Capture the cell that displays the provided text and extract its [x, y] central coordinate. 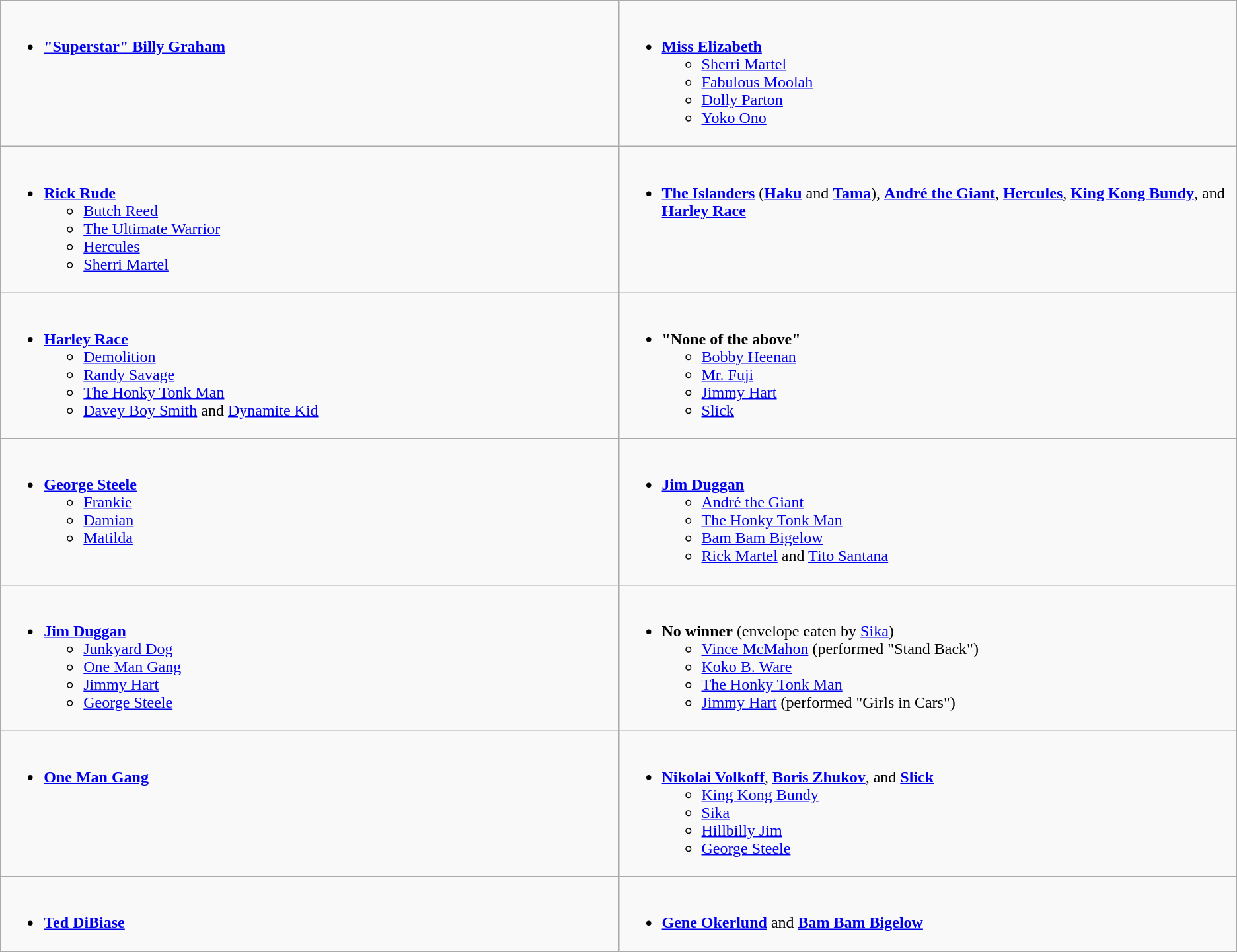
"Superstar" Billy Graham [309, 74]
One Man Gang [309, 803]
The Islanders (Haku and Tama), André the Giant, Hercules, King Kong Bundy, and Harley Race [928, 219]
No winner (envelope eaten by Sika)Vince McMahon (performed "Stand Back")Koko B. WareThe Honky Tonk ManJimmy Hart (performed "Girls in Cars") [928, 658]
Miss ElizabethSherri MartelFabulous MoolahDolly PartonYoko Ono [928, 74]
Gene Okerlund and Bam Bam Bigelow [928, 914]
Jim DugganAndré the GiantThe Honky Tonk ManBam Bam BigelowRick Martel and Tito Santana [928, 511]
Nikolai Volkoff, Boris Zhukov, and SlickKing Kong BundySikaHillbilly JimGeorge Steele [928, 803]
Harley RaceDemolitionRandy SavageThe Honky Tonk ManDavey Boy Smith and Dynamite Kid [309, 366]
"None of the above"Bobby HeenanMr. FujiJimmy HartSlick [928, 366]
Jim DugganJunkyard DogOne Man GangJimmy HartGeorge Steele [309, 658]
Rick RudeButch ReedThe Ultimate WarriorHerculesSherri Martel [309, 219]
George SteeleFrankieDamianMatilda [309, 511]
Ted DiBiase [309, 914]
